Capture the cell that displays the provided text and extract its (x, y) central coordinate. 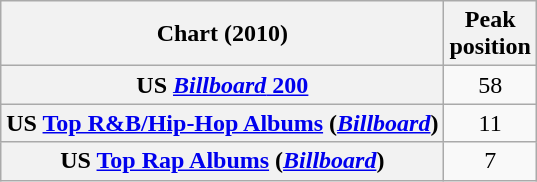
US Billboard 200 (222, 85)
US Top Rap Albums (Billboard) (222, 161)
7 (490, 161)
11 (490, 123)
Chart (2010) (222, 34)
58 (490, 85)
US Top R&B/Hip-Hop Albums (Billboard) (222, 123)
Peakposition (490, 34)
